Determine the (X, Y) coordinate at the center of the cell enclosing the given text.  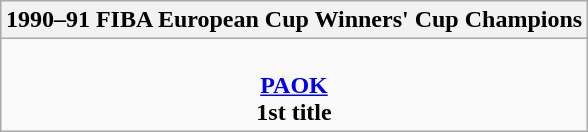
PAOK1st title (294, 85)
1990–91 FIBA European Cup Winners' Cup Champions (294, 20)
